Output the [x, y] coordinate of the center of the cell containing the given text.  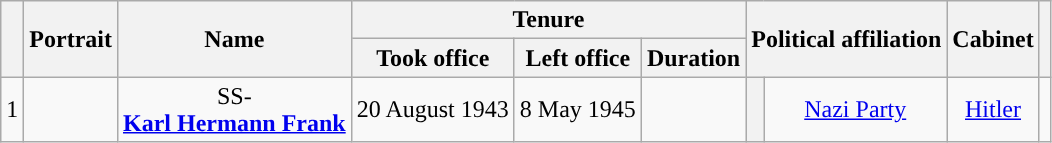
Cabinet [993, 39]
Tenure [548, 20]
Hitler [993, 110]
Portrait [71, 39]
1 [12, 110]
20 August 1943 [432, 110]
Political affiliation [846, 39]
Nazi Party [856, 110]
Left office [578, 58]
Duration [693, 58]
Name [234, 39]
SS-Karl Hermann Frank [234, 110]
Took office [432, 58]
8 May 1945 [578, 110]
